Return [X, Y] of the center of cell containing provided text 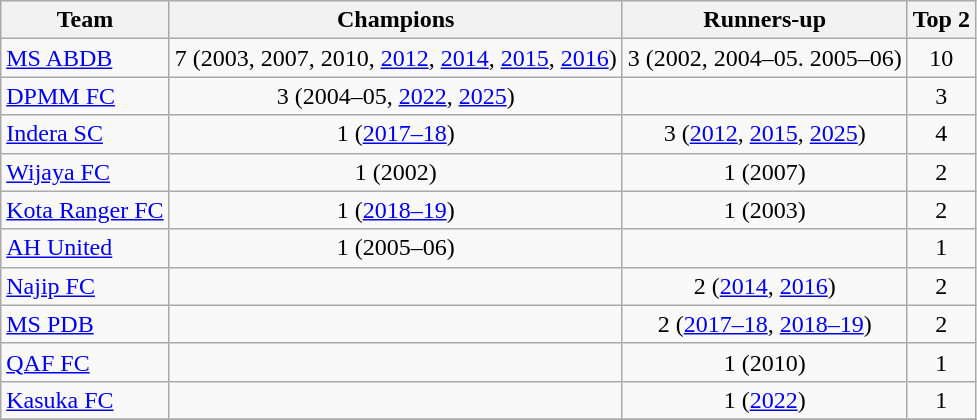
Kota Ranger FC [85, 210]
1 (2003) [764, 210]
1 (2010) [764, 362]
3 (2002, 2004–05. 2005–06) [764, 58]
3 [941, 96]
Kasuka FC [85, 400]
MS ABDB [85, 58]
AH United [85, 248]
7 (2003, 2007, 2010, 2012, 2014, 2015, 2016) [396, 58]
QAF FC [85, 362]
4 [941, 134]
Champions [396, 20]
3 (2004–05, 2022, 2025) [396, 96]
1 (2007) [764, 172]
Najip FC [85, 286]
1 (2002) [396, 172]
1 (2005–06) [396, 248]
2 (2017–18, 2018–19) [764, 324]
10 [941, 58]
Wijaya FC [85, 172]
Indera SC [85, 134]
3 (2012, 2015, 2025) [764, 134]
1 (2018–19) [396, 210]
Team [85, 20]
1 (2022) [764, 400]
DPMM FC [85, 96]
MS PDB [85, 324]
Runners-up [764, 20]
1 (2017–18) [396, 134]
Top 2 [941, 20]
2 (2014, 2016) [764, 286]
